Identify which cell holds the provided text, then report its (X, Y) central coordinate. 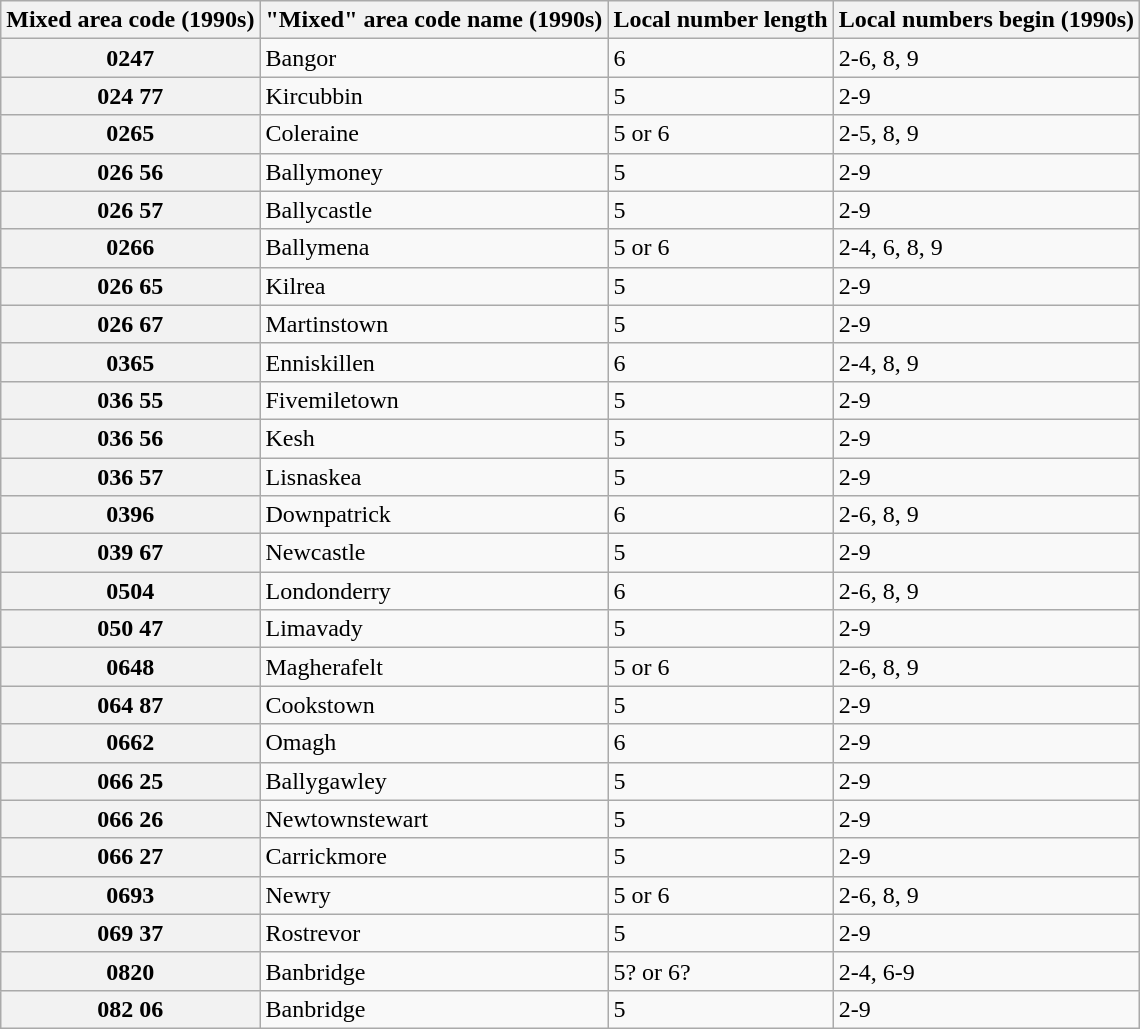
Lisnaskea (434, 477)
Local numbers begin (1990s) (986, 20)
Mixed area code (1990s) (130, 20)
Local number length (720, 20)
Fivemiletown (434, 400)
066 27 (130, 857)
Magherafelt (434, 667)
0396 (130, 515)
Martinstown (434, 324)
Bangor (434, 58)
Ballymoney (434, 172)
Ballymena (434, 248)
064 87 (130, 705)
066 26 (130, 819)
Newcastle (434, 553)
0266 (130, 248)
2-4, 8, 9 (986, 362)
0247 (130, 58)
036 56 (130, 438)
026 65 (130, 286)
0693 (130, 895)
0504 (130, 591)
Kilrea (434, 286)
Ballycastle (434, 210)
069 37 (130, 933)
Cookstown (434, 705)
024 77 (130, 96)
Kesh (434, 438)
Newry (434, 895)
0648 (130, 667)
050 47 (130, 629)
026 57 (130, 210)
2-5, 8, 9 (986, 134)
036 55 (130, 400)
Newtownstewart (434, 819)
2-4, 6-9 (986, 971)
026 67 (130, 324)
Rostrevor (434, 933)
Ballygawley (434, 781)
Enniskillen (434, 362)
Omagh (434, 743)
0365 (130, 362)
082 06 (130, 1009)
Coleraine (434, 134)
039 67 (130, 553)
0662 (130, 743)
Carrickmore (434, 857)
Londonderry (434, 591)
Limavady (434, 629)
2-4, 6, 8, 9 (986, 248)
"Mixed" area code name (1990s) (434, 20)
0820 (130, 971)
036 57 (130, 477)
Downpatrick (434, 515)
0265 (130, 134)
026 56 (130, 172)
066 25 (130, 781)
5? or 6? (720, 971)
Kircubbin (434, 96)
